Locate the cell with the specified text and output its (X, Y) center coordinate. 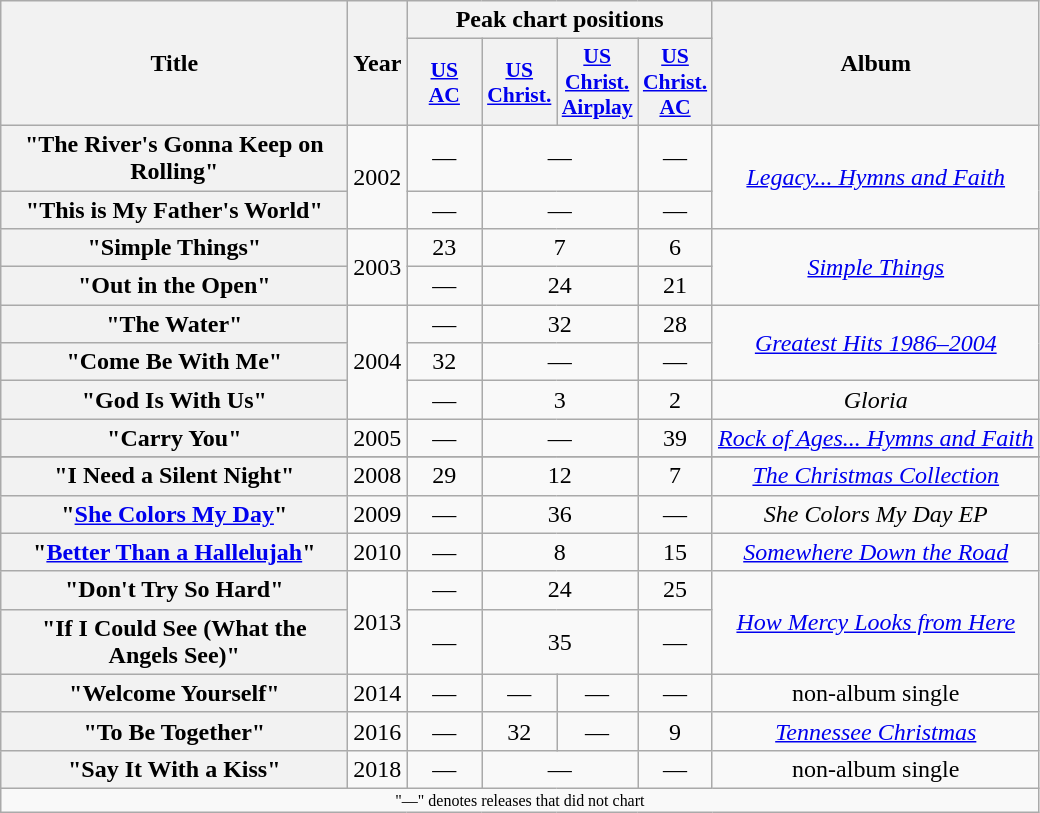
2016 (378, 731)
"—" denotes releases that did not chart (520, 800)
"Come Be With Me" (174, 362)
Peak chart positions (560, 20)
Legacy... Hymns and Faith (876, 176)
Year (378, 64)
"God Is With Us" (174, 400)
2009 (378, 514)
25 (676, 590)
She Colors My Day EP (876, 514)
21 (676, 286)
USChrist. (520, 82)
2005 (378, 438)
36 (560, 514)
The Christmas Collection (876, 476)
USAC (444, 82)
39 (676, 438)
29 (444, 476)
"Say It With a Kiss" (174, 769)
6 (676, 248)
"Better Than a Hallelujah" (174, 552)
2004 (378, 362)
12 (560, 476)
"She Colors My Day" (174, 514)
"Welcome Yourself" (174, 693)
9 (676, 731)
How Mercy Looks from Here (876, 622)
2013 (378, 622)
2014 (378, 693)
Somewhere Down the Road (876, 552)
"I Need a Silent Night" (174, 476)
USChrist. Airplay (598, 82)
Tennessee Christmas (876, 731)
"Simple Things" (174, 248)
"Carry You" (174, 438)
Greatest Hits 1986–2004 (876, 343)
3 (560, 400)
15 (676, 552)
"To Be Together" (174, 731)
Gloria (876, 400)
2010 (378, 552)
23 (444, 248)
2 (676, 400)
2002 (378, 176)
28 (676, 324)
USChrist. AC (676, 82)
2008 (378, 476)
8 (560, 552)
"The River's Gonna Keep on Rolling" (174, 158)
"Out in the Open" (174, 286)
Simple Things (876, 267)
2018 (378, 769)
"This is My Father's World" (174, 209)
2003 (378, 267)
"If I Could See (What the Angels See)" (174, 642)
Title (174, 64)
Album (876, 64)
"The Water" (174, 324)
"Don't Try So Hard" (174, 590)
35 (560, 642)
Rock of Ages... Hymns and Faith (876, 438)
